Search for the cell housing the specified text and yield its [X, Y] center coordinate. 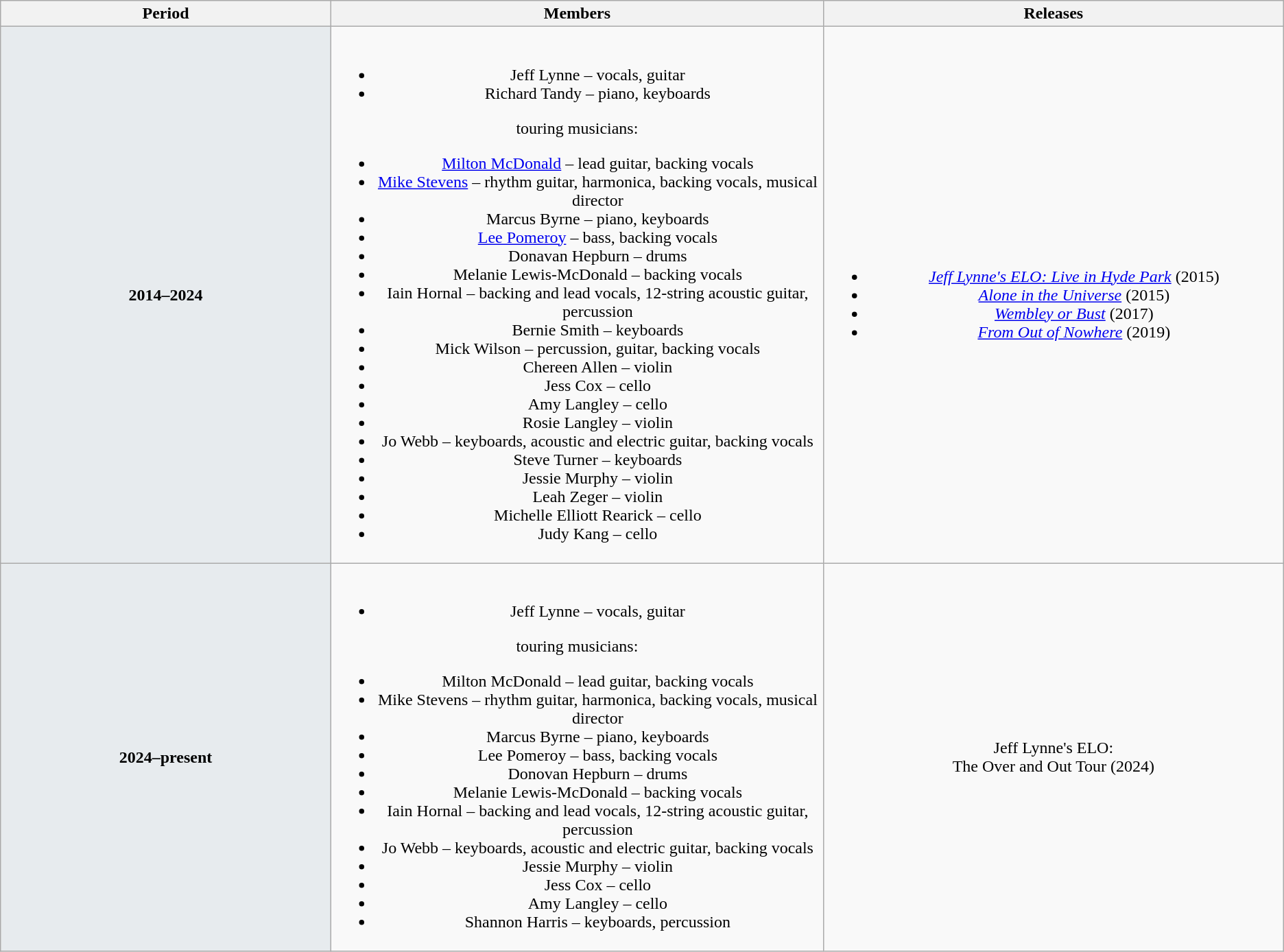
Members [577, 14]
Jeff Lynne's ELO:The Over and Out Tour (2024) [1054, 757]
2024–present [166, 757]
Releases [1054, 14]
Period [166, 14]
Jeff Lynne's ELO: Live in Hyde Park (2015)Alone in the Universe (2015) Wembley or Bust (2017) From Out of Nowhere (2019) [1054, 295]
2014–2024 [166, 295]
